Return the (X, Y) coordinate for the center point of the cell that contains the specified text.  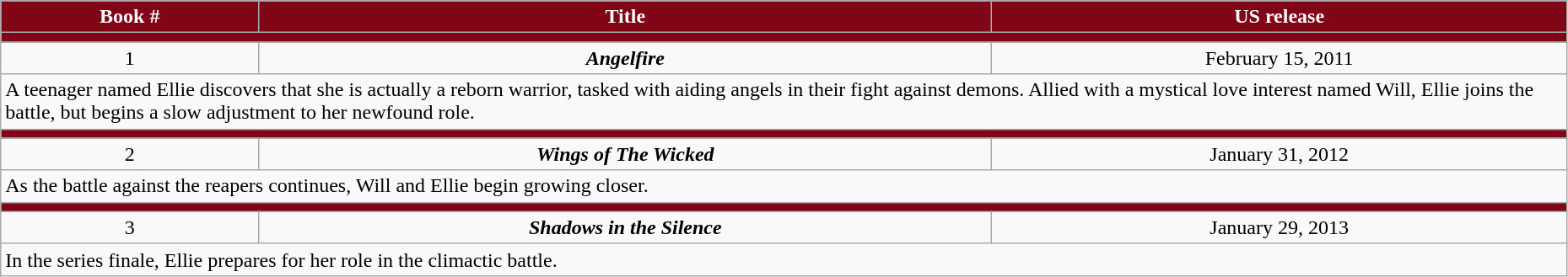
January 29, 2013 (1279, 227)
US release (1279, 17)
1 (130, 58)
Book # (130, 17)
Wings of The Wicked (626, 154)
In the series finale, Ellie prepares for her role in the climactic battle. (784, 259)
Shadows in the Silence (626, 227)
2 (130, 154)
February 15, 2011 (1279, 58)
As the battle against the reapers continues, Will and Ellie begin growing closer. (784, 186)
January 31, 2012 (1279, 154)
Title (626, 17)
3 (130, 227)
Angelfire (626, 58)
